Pinpoint the cell where the given text exists, returning its [x, y] midpoint coordinate. 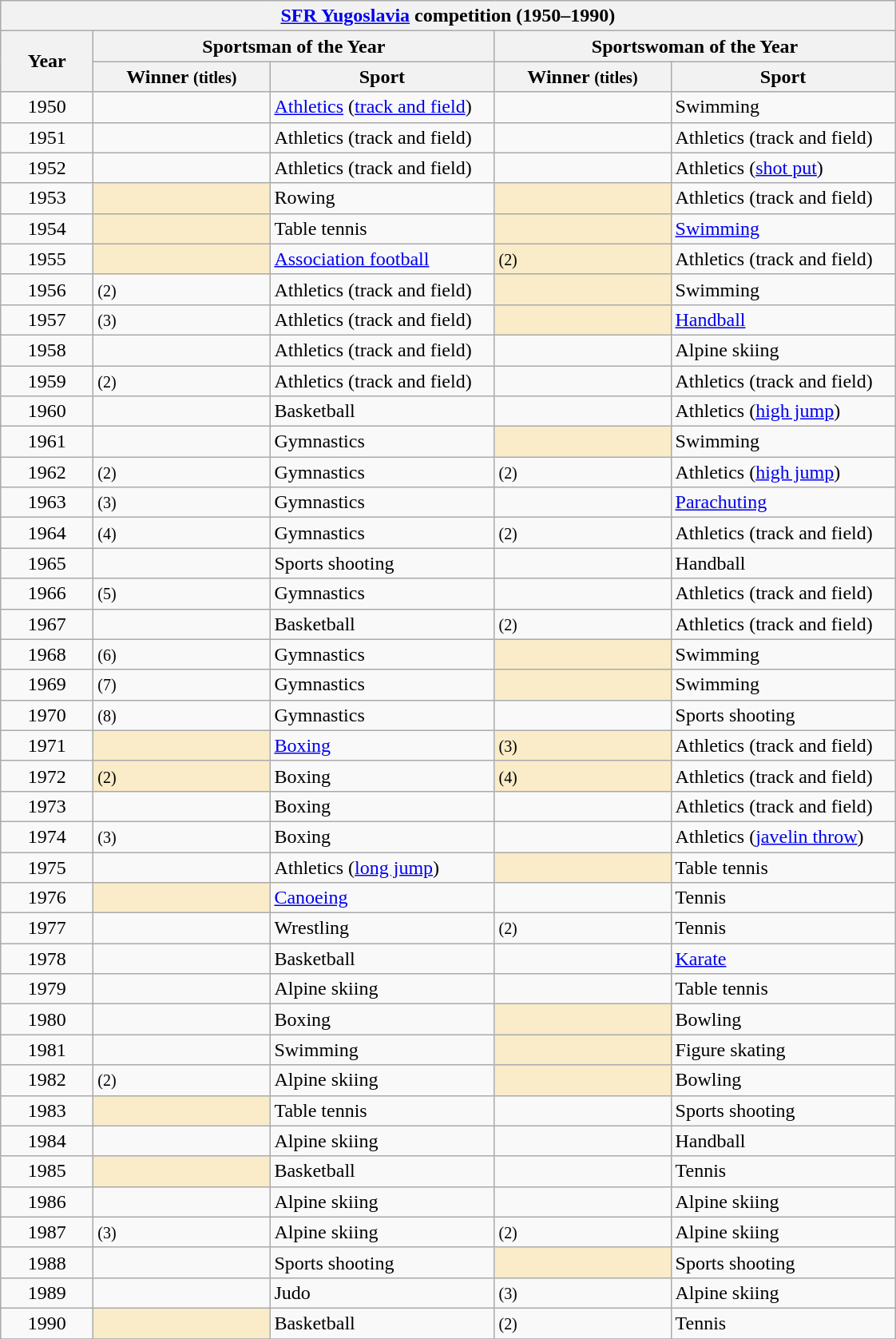
(5) [182, 594]
1982 [47, 1080]
1963 [47, 503]
Wrestling [382, 928]
1962 [47, 472]
SFR Yugoslavia competition (1950–1990) [448, 16]
1987 [47, 1232]
Athletics (shot put) [783, 168]
1967 [47, 624]
1952 [47, 168]
1953 [47, 198]
1974 [47, 836]
1979 [47, 989]
1983 [47, 1111]
(6) [182, 654]
Rowing [382, 198]
1981 [47, 1050]
1951 [47, 137]
1984 [47, 1141]
1986 [47, 1202]
1966 [47, 594]
1978 [47, 959]
(7) [182, 685]
1965 [47, 563]
1975 [47, 867]
1969 [47, 685]
1958 [47, 350]
Parachuting [783, 503]
1970 [47, 715]
1989 [47, 1293]
1968 [47, 654]
1972 [47, 776]
1959 [47, 381]
1971 [47, 745]
1977 [47, 928]
1957 [47, 320]
(8) [182, 715]
1960 [47, 411]
1954 [47, 228]
1961 [47, 442]
1988 [47, 1262]
Association football [382, 259]
Sportswoman of the Year [695, 46]
Sportsman of the Year [294, 46]
1950 [47, 107]
1955 [47, 259]
Year [47, 62]
1980 [47, 1019]
Karate [783, 959]
Athletics (long jump) [382, 867]
1973 [47, 806]
Athletics (javelin throw) [783, 836]
Figure skating [783, 1050]
1956 [47, 289]
1985 [47, 1171]
1990 [47, 1323]
1964 [47, 533]
1976 [47, 898]
Canoeing [382, 898]
Judo [382, 1293]
